Locate the cell with the specified text and output its (x, y) center coordinate. 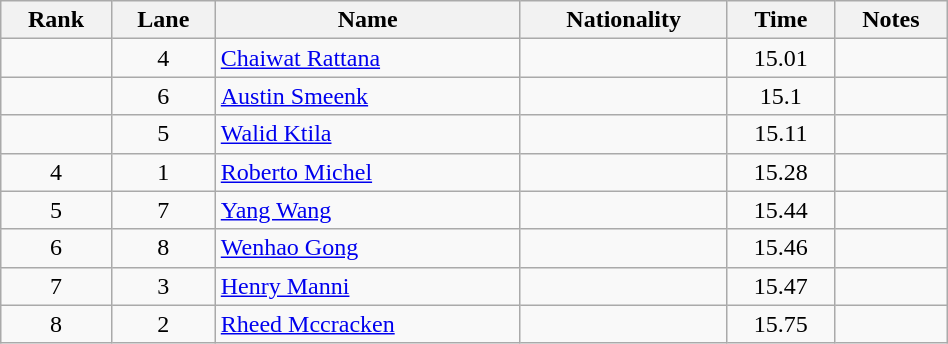
Rheed Mccracken (368, 324)
15.1 (780, 96)
3 (163, 286)
Time (780, 20)
Austin Smeenk (368, 96)
Walid Ktila (368, 134)
2 (163, 324)
Chaiwat Rattana (368, 58)
15.46 (780, 248)
15.47 (780, 286)
Henry Manni (368, 286)
15.75 (780, 324)
15.44 (780, 210)
Wenhao Gong (368, 248)
Roberto Michel (368, 172)
1 (163, 172)
15.28 (780, 172)
Nationality (624, 20)
Notes (890, 20)
15.01 (780, 58)
15.11 (780, 134)
Name (368, 20)
Yang Wang (368, 210)
Lane (163, 20)
Rank (56, 20)
